Provide the (X, Y) coordinate of the cell's center where the given text is located.  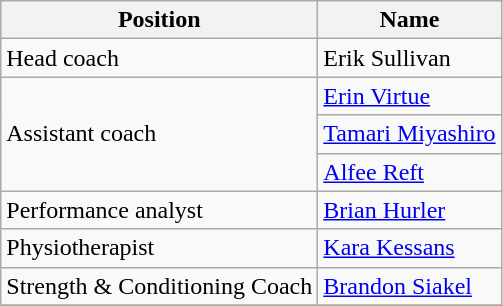
Brian Hurler (410, 210)
Brandon Siakel (410, 286)
Kara Kessans (410, 248)
Strength & Conditioning Coach (160, 286)
Assistant coach (160, 134)
Tamari Miyashiro (410, 134)
Erik Sullivan (410, 58)
Alfee Reft (410, 172)
Position (160, 20)
Physiotherapist (160, 248)
Performance analyst (160, 210)
Erin Virtue (410, 96)
Name (410, 20)
Head coach (160, 58)
